Scan for the cell matching the given text and deliver its [X, Y] coordinate at center. 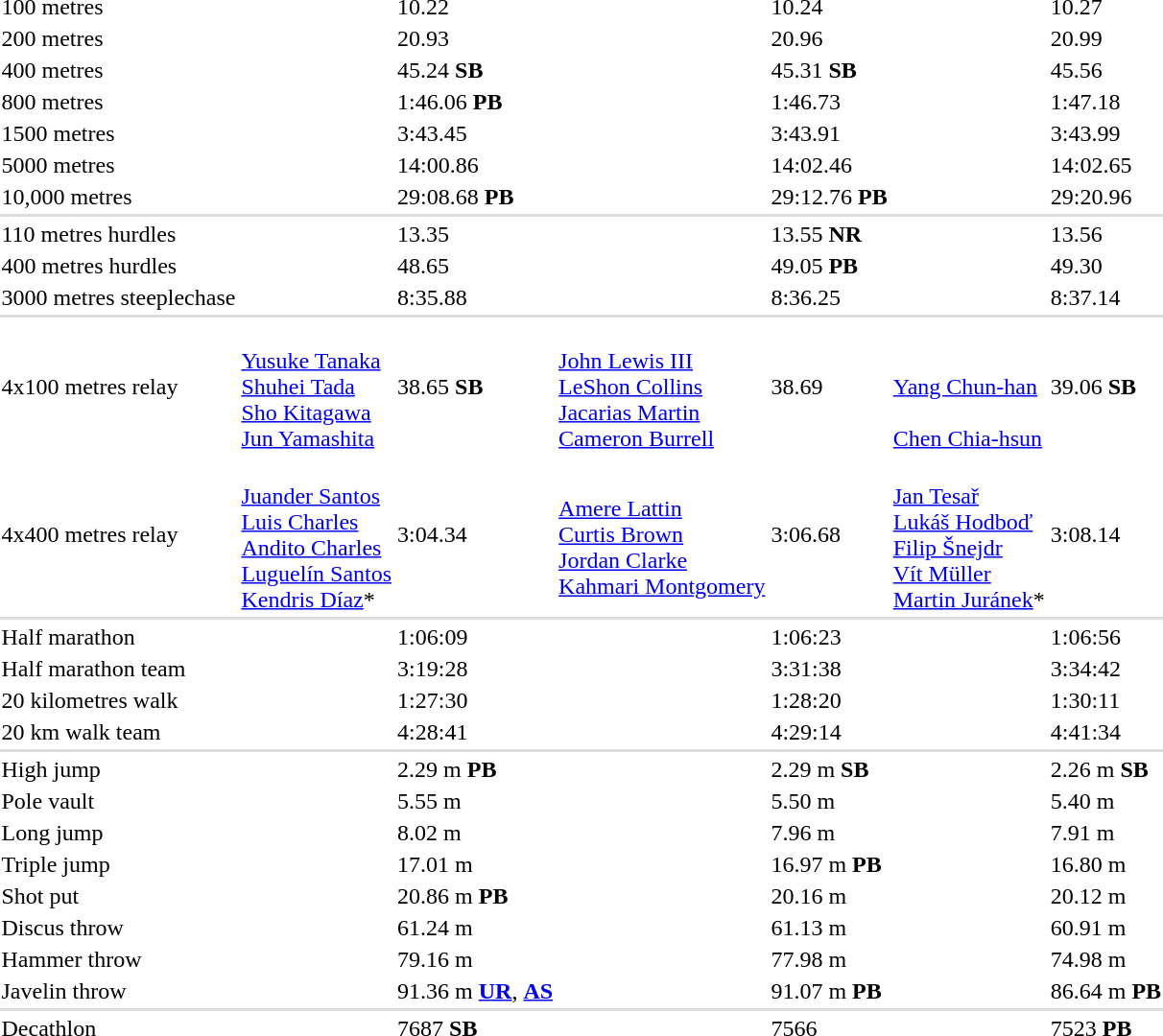
3:43.99 [1105, 133]
5.50 m [829, 801]
13.35 [476, 234]
20 kilometres walk [119, 700]
7.91 m [1105, 833]
3:34:42 [1105, 669]
3:43.45 [476, 133]
3000 metres steeplechase [119, 297]
Jan TesařLukáš HodboďFilip ŠnejdrVít MüllerMartin Juránek* [969, 535]
7.96 m [829, 833]
1:06:09 [476, 637]
5.40 m [1105, 801]
38.69 [829, 387]
4:28:41 [476, 732]
5000 metres [119, 165]
13.55 NR [829, 234]
86.64 m PB [1105, 991]
20.16 m [829, 896]
3:08.14 [1105, 535]
20.93 [476, 38]
Yusuke TanakaShuhei TadaSho KitagawaJun Yamashita [317, 387]
49.05 PB [829, 266]
45.31 SB [829, 70]
20.99 [1105, 38]
Half marathon [119, 637]
2.29 m SB [829, 769]
8:36.25 [829, 297]
1:28:20 [829, 700]
Half marathon team [119, 669]
2.26 m SB [1105, 769]
10,000 metres [119, 197]
3:04.34 [476, 535]
1:27:30 [476, 700]
45.24 SB [476, 70]
1:47.18 [1105, 102]
29:12.76 PB [829, 197]
1:30:11 [1105, 700]
3:43.91 [829, 133]
4x400 metres relay [119, 535]
800 metres [119, 102]
Juander SantosLuis CharlesAndito CharlesLuguelín SantosKendris Díaz* [317, 535]
16.80 m [1105, 864]
14:02.65 [1105, 165]
17.01 m [476, 864]
Pole vault [119, 801]
20 km walk team [119, 732]
1:46.73 [829, 102]
Amere LattinCurtis BrownJordan ClarkeKahmari Montgomery [662, 535]
20.12 m [1105, 896]
3:31:38 [829, 669]
8:35.88 [476, 297]
5.55 m [476, 801]
Triple jump [119, 864]
61.13 m [829, 928]
20.96 [829, 38]
38.65 SB [476, 387]
48.65 [476, 266]
4:29:14 [829, 732]
Yang Chun-hanChen Chia-hsun [969, 387]
Javelin throw [119, 991]
1500 metres [119, 133]
91.07 m PB [829, 991]
39.06 SB [1105, 387]
79.16 m [476, 959]
High jump [119, 769]
3:19:28 [476, 669]
400 metres hurdles [119, 266]
14:02.46 [829, 165]
8:37.14 [1105, 297]
8.02 m [476, 833]
60.91 m [1105, 928]
29:08.68 PB [476, 197]
1:46.06 PB [476, 102]
91.36 m UR, AS [476, 991]
Discus throw [119, 928]
61.24 m [476, 928]
1:06:23 [829, 637]
200 metres [119, 38]
1:06:56 [1105, 637]
110 metres hurdles [119, 234]
29:20.96 [1105, 197]
16.97 m PB [829, 864]
13.56 [1105, 234]
49.30 [1105, 266]
4x100 metres relay [119, 387]
20.86 m PB [476, 896]
2.29 m PB [476, 769]
77.98 m [829, 959]
400 metres [119, 70]
74.98 m [1105, 959]
John Lewis IIILeShon CollinsJacarias MartinCameron Burrell [662, 387]
14:00.86 [476, 165]
3:06.68 [829, 535]
45.56 [1105, 70]
Shot put [119, 896]
4:41:34 [1105, 732]
Hammer throw [119, 959]
Long jump [119, 833]
